Identify which cell holds the provided text, then report its (x, y) central coordinate. 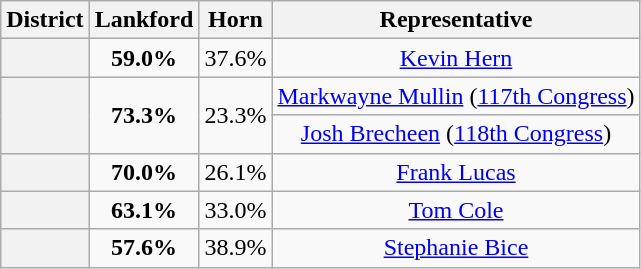
57.6% (144, 248)
Tom Cole (456, 210)
33.0% (236, 210)
73.3% (144, 115)
Stephanie Bice (456, 248)
Kevin Hern (456, 58)
23.3% (236, 115)
63.1% (144, 210)
70.0% (144, 172)
Josh Brecheen (118th Congress) (456, 134)
59.0% (144, 58)
Lankford (144, 20)
Horn (236, 20)
26.1% (236, 172)
38.9% (236, 248)
Frank Lucas (456, 172)
Markwayne Mullin (117th Congress) (456, 96)
37.6% (236, 58)
Representative (456, 20)
District (45, 20)
